Extract the (X, Y) coordinate from the center of the cell holding the provided text.  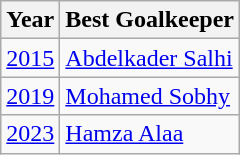
Mohamed Sobhy (150, 96)
Hamza Alaa (150, 134)
Abdelkader Salhi (150, 58)
2023 (30, 134)
2019 (30, 96)
Best Goalkeeper (150, 20)
Year (30, 20)
2015 (30, 58)
